Search for the cell housing the specified text and yield its (X, Y) center coordinate. 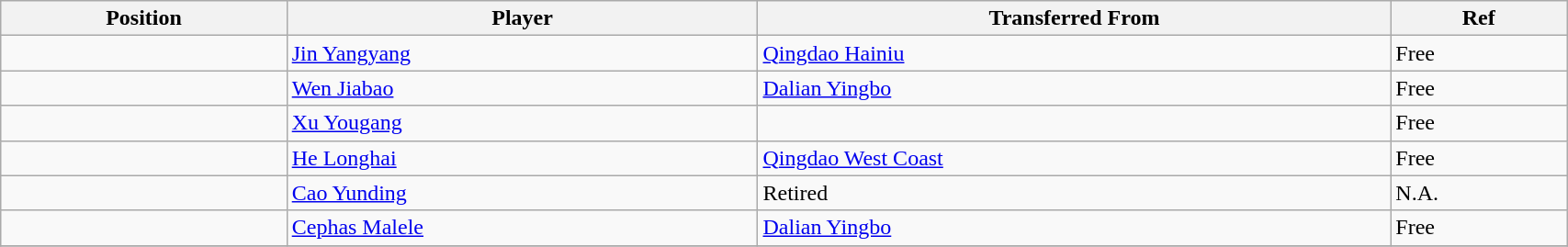
N.A. (1479, 193)
Qingdao West Coast (1075, 158)
Wen Jiabao (522, 88)
Ref (1479, 18)
Jin Yangyang (522, 53)
Position (143, 18)
Qingdao Hainiu (1075, 53)
Cephas Malele (522, 228)
Player (522, 18)
He Longhai (522, 158)
Transferred From (1075, 18)
Retired (1075, 193)
Cao Yunding (522, 193)
Xu Yougang (522, 123)
